Capture the cell that displays the provided text and extract its [x, y] central coordinate. 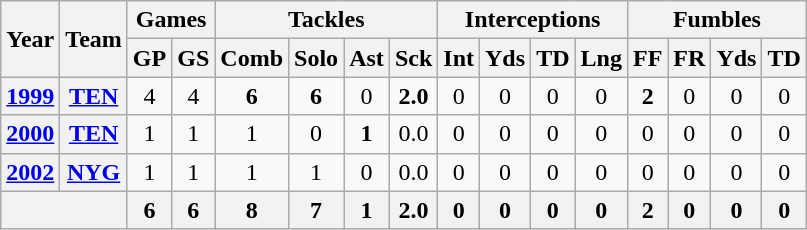
Tackles [326, 20]
1999 [30, 96]
Solo [316, 58]
Team [94, 39]
GS [194, 58]
8 [252, 210]
7 [316, 210]
Fumbles [716, 20]
Interceptions [533, 20]
FF [647, 58]
Year [30, 39]
Int [459, 58]
Comb [252, 58]
2000 [30, 134]
2002 [30, 172]
GP [149, 58]
Lng [601, 58]
Games [170, 20]
NYG [94, 172]
Sck [413, 58]
Ast [367, 58]
FR [690, 58]
